From the cell containing the given text, extract its center point as [X, Y] coordinate. 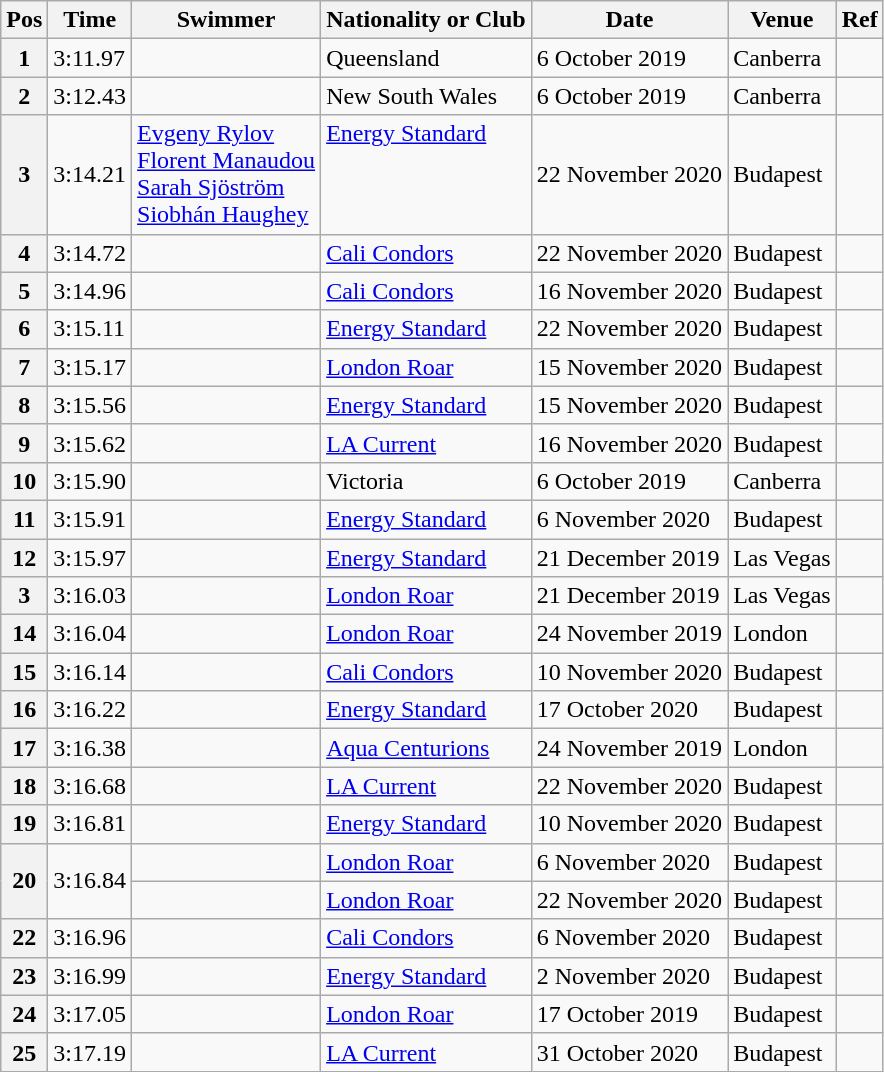
9 [24, 443]
3:14.96 [90, 291]
2 November 2020 [629, 976]
11 [24, 519]
23 [24, 976]
Victoria [426, 481]
18 [24, 786]
3:14.21 [90, 174]
Queensland [426, 58]
25 [24, 1052]
15 [24, 672]
17 October 2020 [629, 710]
3:16.99 [90, 976]
3:15.11 [90, 329]
Ref [860, 20]
Venue [782, 20]
3:16.22 [90, 710]
16 [24, 710]
3:15.56 [90, 405]
3:16.81 [90, 824]
17 October 2019 [629, 1014]
Nationality or Club [426, 20]
17 [24, 748]
3:15.62 [90, 443]
3:15.97 [90, 557]
6 [24, 329]
1 [24, 58]
3:15.91 [90, 519]
3:16.03 [90, 596]
Pos [24, 20]
3:16.84 [90, 881]
New South Wales [426, 96]
3:12.43 [90, 96]
4 [24, 253]
3:17.05 [90, 1014]
3:16.68 [90, 786]
3:11.97 [90, 58]
12 [24, 557]
3:14.72 [90, 253]
2 [24, 96]
14 [24, 634]
Aqua Centurions [426, 748]
19 [24, 824]
3:15.90 [90, 481]
7 [24, 367]
5 [24, 291]
Time [90, 20]
8 [24, 405]
3:16.04 [90, 634]
20 [24, 881]
22 [24, 938]
31 October 2020 [629, 1052]
Date [629, 20]
10 [24, 481]
24 [24, 1014]
3:17.19 [90, 1052]
3:16.14 [90, 672]
3:15.17 [90, 367]
Evgeny RylovFlorent ManaudouSarah SjöströmSiobhán Haughey [226, 174]
3:16.96 [90, 938]
3:16.38 [90, 748]
Swimmer [226, 20]
